From the cell containing the given text, extract its center point as (X, Y) coordinate. 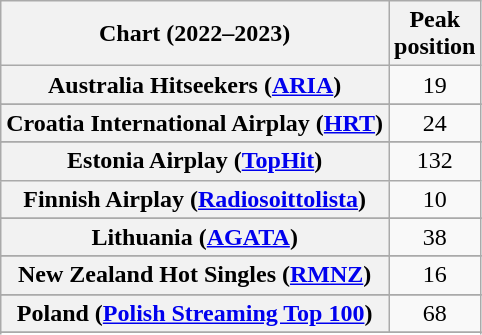
16 (435, 275)
Finnish Airplay (Radiosoittolista) (195, 199)
38 (435, 237)
Chart (2022–2023) (195, 34)
Estonia Airplay (TopHit) (195, 161)
Poland (Polish Streaming Top 100) (195, 313)
10 (435, 199)
Australia Hitseekers (ARIA) (195, 85)
Croatia International Airplay (HRT) (195, 123)
New Zealand Hot Singles (RMNZ) (195, 275)
24 (435, 123)
Lithuania (AGATA) (195, 237)
19 (435, 85)
132 (435, 161)
68 (435, 313)
Peakposition (435, 34)
